For the text-containing cell, return its midpoint in [X, Y] coordinate format. 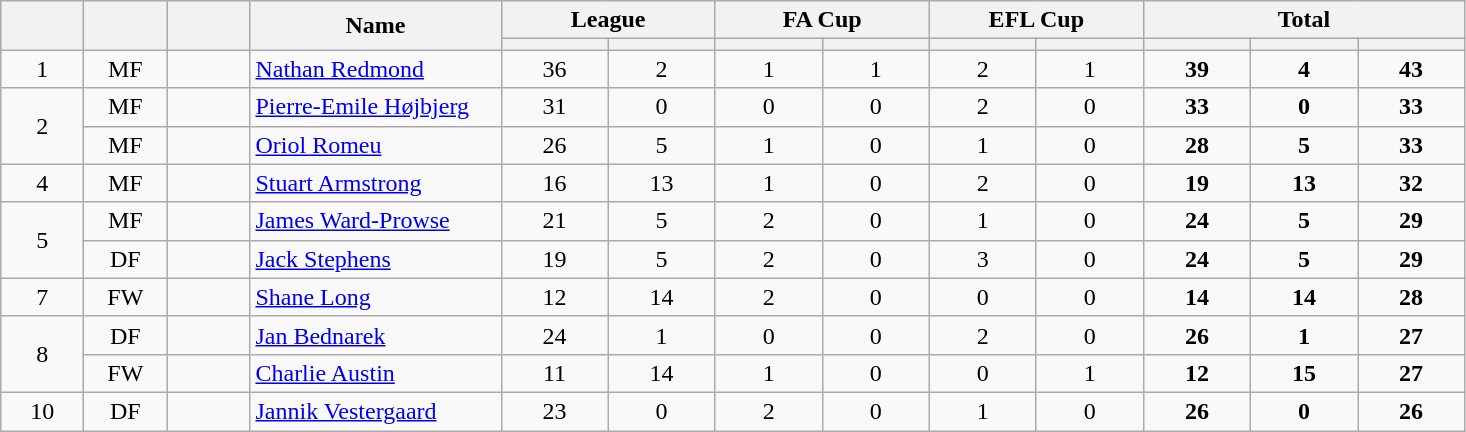
Stuart Armstrong [376, 183]
43 [1412, 69]
Oriol Romeu [376, 145]
32 [1412, 183]
36 [554, 69]
15 [1304, 373]
3 [982, 259]
8 [42, 354]
FA Cup [822, 20]
League [608, 20]
39 [1196, 69]
7 [42, 297]
James Ward-Prowse [376, 221]
21 [554, 221]
31 [554, 107]
Shane Long [376, 297]
EFL Cup [1036, 20]
Jack Stephens [376, 259]
Charlie Austin [376, 373]
Jan Bednarek [376, 335]
Jannik Vestergaard [376, 411]
Pierre-Emile Højbjerg [376, 107]
Name [376, 26]
Total [1304, 20]
Nathan Redmond [376, 69]
11 [554, 373]
10 [42, 411]
16 [554, 183]
23 [554, 411]
